Output the [x, y] coordinate of the center of the cell containing the given text.  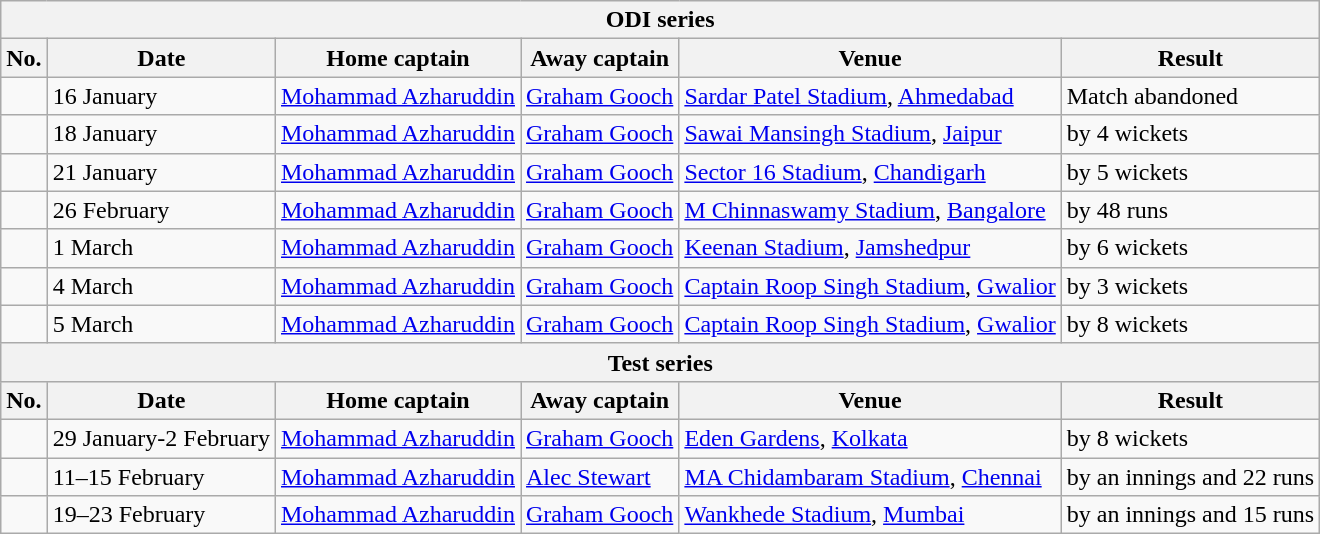
by 6 wickets [1190, 248]
by an innings and 15 runs [1190, 515]
1 March [161, 248]
16 January [161, 96]
Wankhede Stadium, Mumbai [870, 515]
by 48 runs [1190, 210]
by 5 wickets [1190, 172]
Alec Stewart [599, 477]
26 February [161, 210]
MA Chidambaram Stadium, Chennai [870, 477]
Sardar Patel Stadium, Ahmedabad [870, 96]
M Chinnaswamy Stadium, Bangalore [870, 210]
4 March [161, 286]
Sector 16 Stadium, Chandigarh [870, 172]
by 3 wickets [1190, 286]
ODI series [660, 20]
Test series [660, 362]
5 March [161, 324]
29 January-2 February [161, 438]
18 January [161, 134]
Keenan Stadium, Jamshedpur [870, 248]
19–23 February [161, 515]
by an innings and 22 runs [1190, 477]
Sawai Mansingh Stadium, Jaipur [870, 134]
by 4 wickets [1190, 134]
Match abandoned [1190, 96]
21 January [161, 172]
Eden Gardens, Kolkata [870, 438]
11–15 February [161, 477]
